Return the [x, y] coordinate for the center point of the cell that contains the specified text.  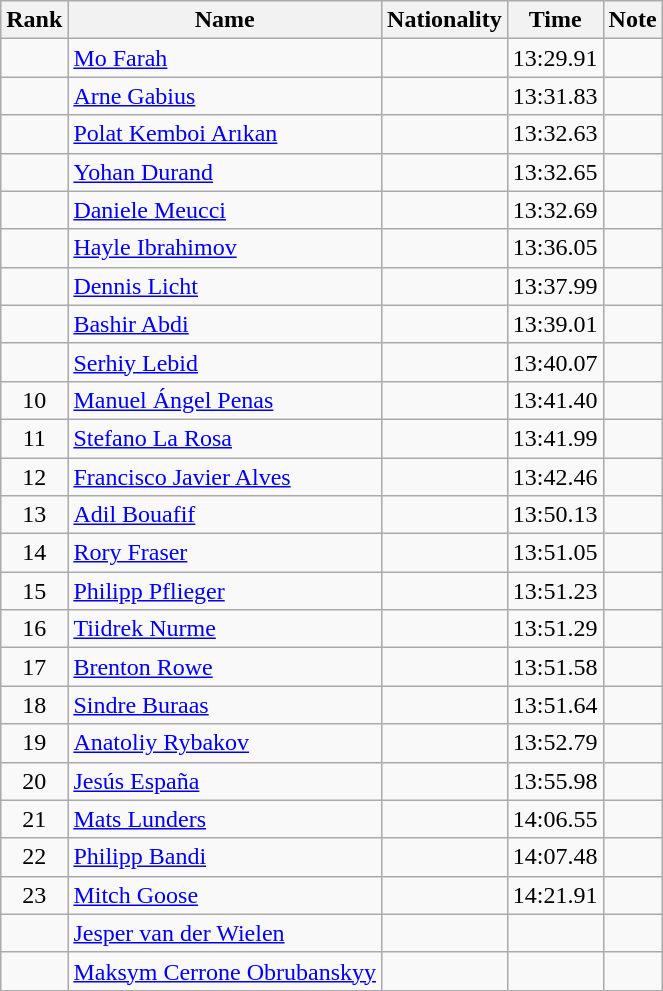
Time [555, 20]
13 [34, 515]
13:39.01 [555, 324]
23 [34, 895]
13:31.83 [555, 96]
Arne Gabius [225, 96]
13:41.40 [555, 400]
Mats Lunders [225, 819]
Maksym Cerrone Obrubanskyy [225, 971]
13:36.05 [555, 248]
14:21.91 [555, 895]
22 [34, 857]
Francisco Javier Alves [225, 477]
Daniele Meucci [225, 210]
Name [225, 20]
Nationality [445, 20]
Rank [34, 20]
14:07.48 [555, 857]
Hayle Ibrahimov [225, 248]
14 [34, 553]
Mo Farah [225, 58]
Philipp Pflieger [225, 591]
Bashir Abdi [225, 324]
13:32.63 [555, 134]
13:51.64 [555, 705]
13:32.65 [555, 172]
Brenton Rowe [225, 667]
13:41.99 [555, 438]
13:37.99 [555, 286]
Note [632, 20]
13:55.98 [555, 781]
Jesper van der Wielen [225, 933]
Adil Bouafif [225, 515]
Philipp Bandi [225, 857]
12 [34, 477]
13:51.29 [555, 629]
15 [34, 591]
10 [34, 400]
13:51.58 [555, 667]
21 [34, 819]
Rory Fraser [225, 553]
Mitch Goose [225, 895]
13:42.46 [555, 477]
Stefano La Rosa [225, 438]
17 [34, 667]
Dennis Licht [225, 286]
Polat Kemboi Arıkan [225, 134]
16 [34, 629]
19 [34, 743]
18 [34, 705]
Jesús España [225, 781]
13:40.07 [555, 362]
13:50.13 [555, 515]
14:06.55 [555, 819]
13:51.23 [555, 591]
Anatoliy Rybakov [225, 743]
13:29.91 [555, 58]
13:32.69 [555, 210]
13:51.05 [555, 553]
Tiidrek Nurme [225, 629]
20 [34, 781]
11 [34, 438]
13:52.79 [555, 743]
Sindre Buraas [225, 705]
Yohan Durand [225, 172]
Serhiy Lebid [225, 362]
Manuel Ángel Penas [225, 400]
